Pinpoint the cell where the given text exists, returning its [x, y] midpoint coordinate. 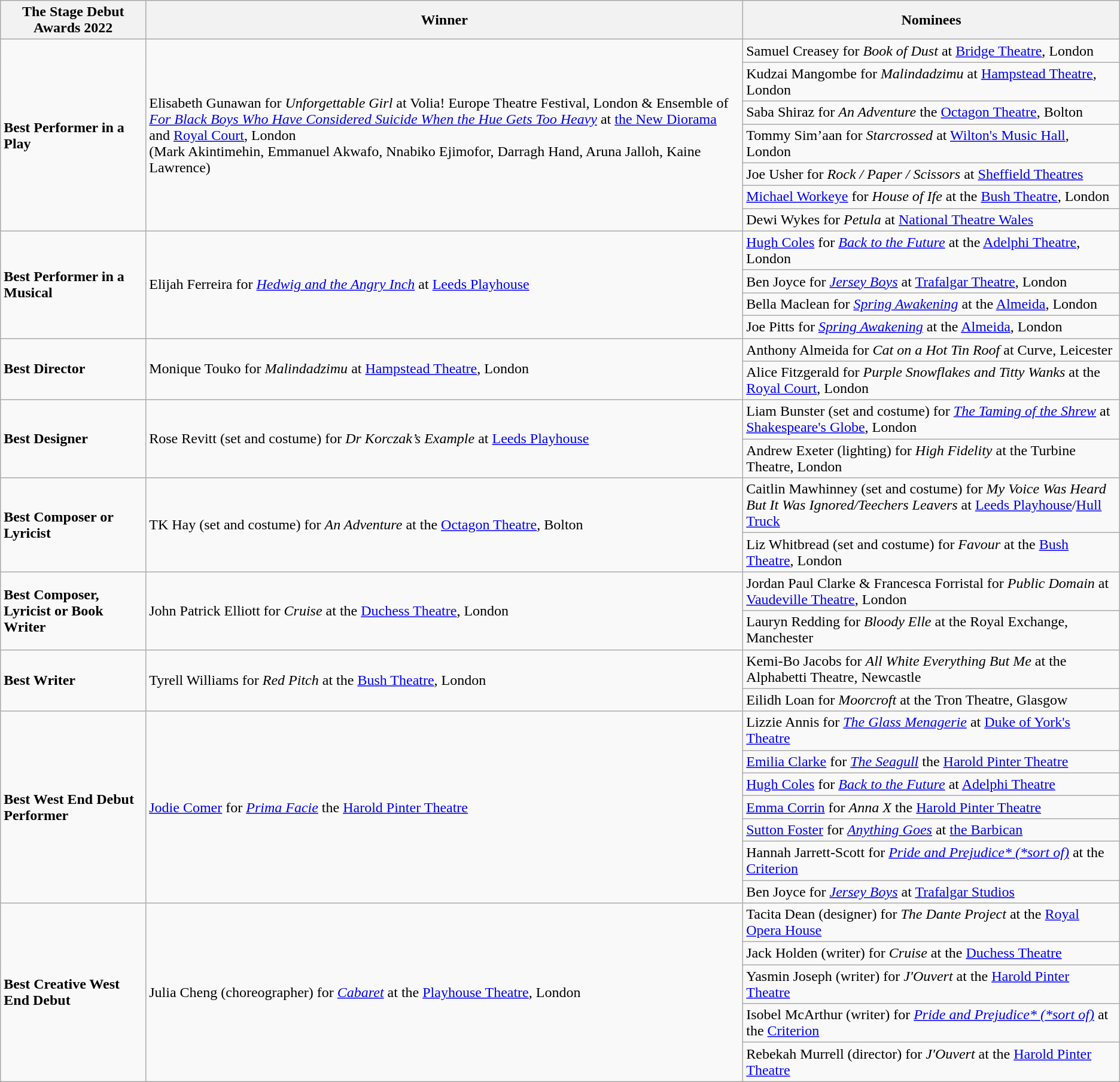
Isobel McArthur (writer) for Pride and Prejudice* (*sort of) at the Criterion [932, 1023]
Liz Whitbread (set and costume) for Favour at the Bush Theatre, London [932, 553]
Emma Corrin for Anna X the Harold Pinter Theatre [932, 807]
Ben Joyce for Jersey Boys at Trafalgar Studios [932, 892]
Best Performer in a Play [73, 135]
Lizzie Annis for The Glass Menagerie at Duke of York's Theatre [932, 731]
Andrew Exeter (lighting) for High Fidelity at the Turbine Theatre, London [932, 458]
Nominees [932, 20]
Anthony Almeida for Cat on a Hot Tin Roof at Curve, Leicester [932, 350]
Caitlin Mawhinney (set and costume) for My Voice Was Heard But It Was Ignored/Teechers Leavers at Leeds Playhouse/Hull Truck [932, 505]
Hannah Jarrett-Scott for Pride and Prejudice* (*sort of) at the Criterion [932, 860]
Bella Maclean for Spring Awakening at the Almeida, London [932, 304]
Best Creative West End Debut [73, 992]
Joe Pitts for Spring Awakening at the Almeida, London [932, 327]
Rebekah Murrell (director) for J'Ouvert at the Harold Pinter Theatre [932, 1062]
Hugh Coles for Back to the Future at Adelphi Theatre [932, 784]
Dewi Wykes for Petula at National Theatre Wales [932, 220]
TK Hay (set and costume) for An Adventure at the Octagon Theatre, Bolton [445, 525]
Samuel Creasey for Book of Dust at Bridge Theatre, London [932, 51]
Michael Workeye for House of Ife at the Bush Theatre, London [932, 197]
Jodie Comer for Prima Facie the Harold Pinter Theatre [445, 807]
Saba Shiraz for An Adventure the Octagon Theatre, Bolton [932, 112]
Best Director [73, 370]
Elijah Ferreira for Hedwig and the Angry Inch at Leeds Playhouse [445, 285]
Alice Fitzgerald for Purple Snowflakes and Titty Wanks at the Royal Court, London [932, 380]
Sutton Foster for Anything Goes at the Barbican [932, 830]
Rose Revitt (set and costume) for Dr Korczak’s Example at Leeds Playhouse [445, 439]
Ben Joyce for Jersey Boys at Trafalgar Theatre, London [932, 281]
Yasmin Joseph (writer) for J'Ouvert at the Harold Pinter Theatre [932, 985]
Winner [445, 20]
Best Writer [73, 681]
Monique Touko for Malindadzimu at Hampstead Theatre, London [445, 370]
John Patrick Elliott for Cruise at the Duchess Theatre, London [445, 611]
Joe Usher for Rock / Paper / Scissors at Sheffield Theatres [932, 174]
Eilidh Loan for Moorcroft at the Tron Theatre, Glasgow [932, 700]
Best West End Debut Performer [73, 807]
Best Composer or Lyricist [73, 525]
Liam Bunster (set and costume) for The Taming of the Shrew at Shakespeare's Globe, London [932, 420]
Best Composer, Lyricist or Book Writer [73, 611]
Jack Holden (writer) for Cruise at the Duchess Theatre [932, 953]
Kudzai Mangombe for Malindadzimu at Hampstead Theatre, London [932, 81]
Best Designer [73, 439]
Kemi-Bo Jacobs for All White Everything But Me at the Alphabetti Theatre, Newcastle [932, 669]
Jordan Paul Clarke & Francesca Forristal for Public Domain at Vaudeville Theatre, London [932, 591]
Lauryn Redding for Bloody Elle at the Royal Exchange, Manchester [932, 630]
Tommy Sim’aan for Starcrossed at Wilton's Music Hall, London [932, 144]
Tacita Dean (designer) for The Dante Project at the Royal Opera House [932, 922]
Emilia Clarke for The Seagull the Harold Pinter Theatre [932, 761]
Best Performer in a Musical [73, 285]
Hugh Coles for Back to the Future at the Adelphi Theatre, London [932, 250]
Julia Cheng (choreographer) for Cabaret at the Playhouse Theatre, London [445, 992]
The Stage Debut Awards 2022 [73, 20]
Tyrell Williams for Red Pitch at the Bush Theatre, London [445, 681]
